For the text-containing cell, return its midpoint in [x, y] coordinate format. 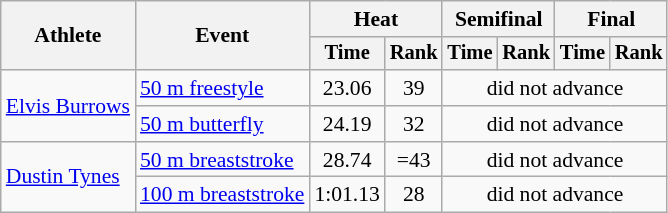
Final [611, 19]
50 m breaststroke [222, 160]
1:01.13 [346, 195]
Athlete [68, 36]
39 [414, 88]
28.74 [346, 160]
28 [414, 195]
Elvis Burrows [68, 106]
Semifinal [498, 19]
Heat [376, 19]
50 m freestyle [222, 88]
Dustin Tynes [68, 178]
23.06 [346, 88]
=43 [414, 160]
100 m breaststroke [222, 195]
32 [414, 124]
50 m butterfly [222, 124]
24.19 [346, 124]
Event [222, 36]
